Identify which cell holds the provided text, then report its (X, Y) central coordinate. 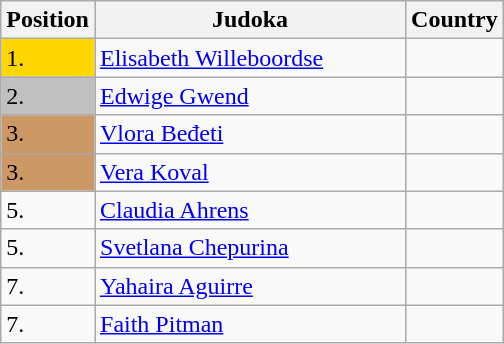
Elisabeth Willeboordse (250, 58)
Svetlana Chepurina (250, 248)
Country (455, 20)
Vera Koval (250, 172)
Vlora Beđeti (250, 134)
Edwige Gwend (250, 96)
Faith Pitman (250, 324)
Yahaira Aguirre (250, 286)
Judoka (250, 20)
Position (48, 20)
Claudia Ahrens (250, 210)
1. (48, 58)
2. (48, 96)
